Locate the cell with the specified text and output its (X, Y) center coordinate. 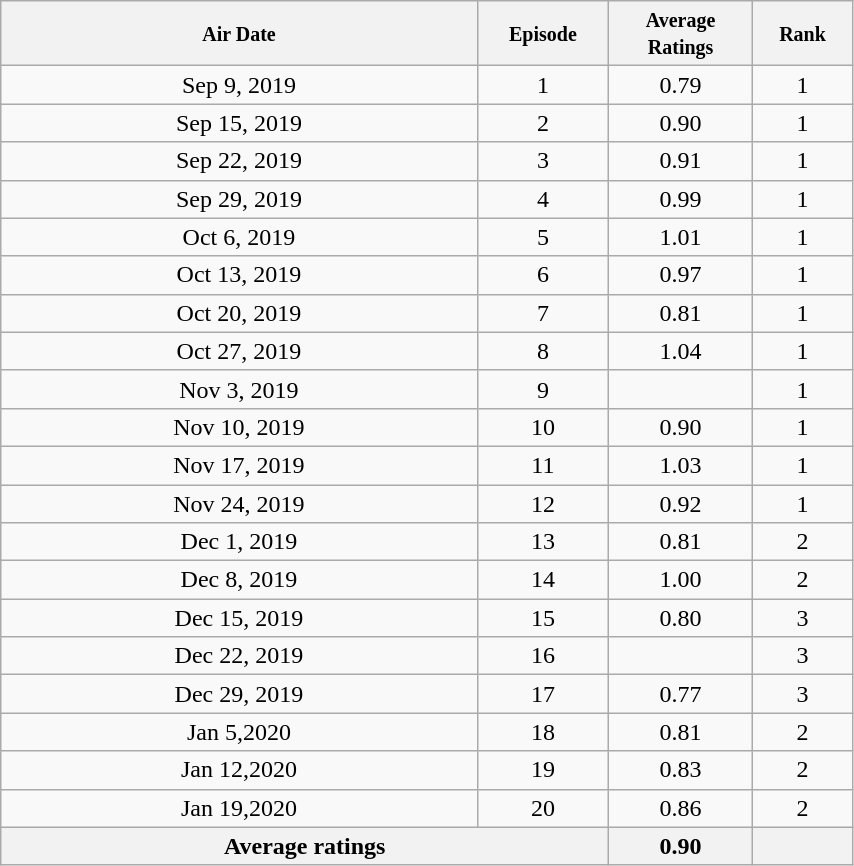
Nov 10, 2019 (239, 427)
1.00 (681, 580)
Average ratings (305, 846)
18 (543, 732)
0.92 (681, 503)
Dec 29, 2019 (239, 694)
Episode (543, 34)
Dec 22, 2019 (239, 656)
Oct 27, 2019 (239, 351)
Dec 1, 2019 (239, 542)
Oct 20, 2019 (239, 313)
Air Date (239, 34)
16 (543, 656)
6 (543, 275)
Dec 8, 2019 (239, 580)
14 (543, 580)
4 (543, 199)
0.79 (681, 85)
15 (543, 618)
Sep 22, 2019 (239, 161)
12 (543, 503)
Jan 5,2020 (239, 732)
Jan 19,2020 (239, 808)
19 (543, 770)
10 (543, 427)
Sep 15, 2019 (239, 123)
Rank (803, 34)
Sep 9, 2019 (239, 85)
Jan 12,2020 (239, 770)
5 (543, 237)
0.99 (681, 199)
Nov 17, 2019 (239, 465)
11 (543, 465)
20 (543, 808)
Nov 3, 2019 (239, 389)
0.86 (681, 808)
0.77 (681, 694)
1.03 (681, 465)
13 (543, 542)
0.97 (681, 275)
0.83 (681, 770)
Oct 13, 2019 (239, 275)
0.80 (681, 618)
17 (543, 694)
0.91 (681, 161)
Average Ratings (681, 34)
1.04 (681, 351)
Sep 29, 2019 (239, 199)
Nov 24, 2019 (239, 503)
1.01 (681, 237)
8 (543, 351)
Dec 15, 2019 (239, 618)
9 (543, 389)
Oct 6, 2019 (239, 237)
7 (543, 313)
